Determine the (X, Y) coordinate at the center of the cell enclosing the given text.  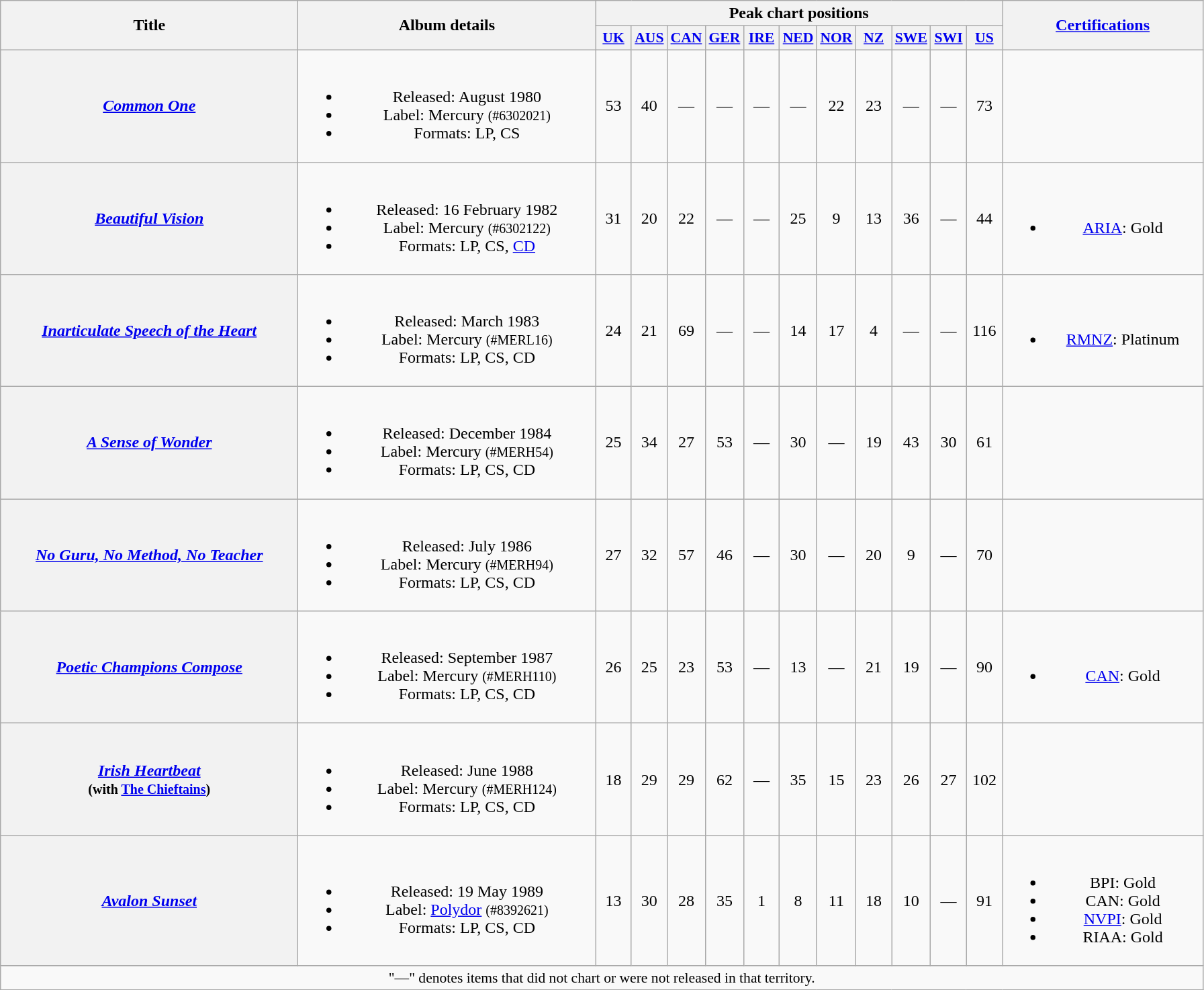
34 (649, 443)
1 (761, 901)
US (984, 38)
Certifications (1103, 26)
61 (984, 443)
Peak chart positions (799, 13)
4 (873, 330)
70 (984, 555)
Beautiful Vision (149, 219)
GER (724, 38)
73 (984, 106)
A Sense of Wonder (149, 443)
NED (798, 38)
69 (686, 330)
NOR (836, 38)
Released: 19 May 1989Label: Polydor (#8392621)Formats: LP, CS, CD (447, 901)
Title (149, 26)
IRE (761, 38)
15 (836, 779)
Album details (447, 26)
Released: September 1987Label: Mercury (#MERH110)Formats: LP, CS, CD (447, 668)
NZ (873, 38)
UK (614, 38)
SWI (948, 38)
90 (984, 668)
Common One (149, 106)
RMNZ: Platinum (1103, 330)
57 (686, 555)
36 (911, 219)
Inarticulate Speech of the Heart (149, 330)
91 (984, 901)
BPI: GoldCAN: GoldNVPI: GoldRIAA: Gold (1103, 901)
32 (649, 555)
Released: December 1984Label: Mercury (#MERH54)Formats: LP, CS, CD (447, 443)
62 (724, 779)
8 (798, 901)
Released: July 1986Label: Mercury (#MERH94)Formats: LP, CS, CD (447, 555)
31 (614, 219)
Irish Heartbeat(with The Chieftains) (149, 779)
CAN: Gold (1103, 668)
28 (686, 901)
SWE (911, 38)
17 (836, 330)
40 (649, 106)
ARIA: Gold (1103, 219)
Released: June 1988Label: Mercury (#MERH124)Formats: LP, CS, CD (447, 779)
Avalon Sunset (149, 901)
"—" denotes items that did not chart or were not released in that territory. (602, 978)
44 (984, 219)
43 (911, 443)
No Guru, No Method, No Teacher (149, 555)
Poetic Champions Compose (149, 668)
11 (836, 901)
102 (984, 779)
Released: August 1980Label: Mercury (#6302021)Formats: LP, CS (447, 106)
10 (911, 901)
24 (614, 330)
CAN (686, 38)
AUS (649, 38)
Released: March 1983Label: Mercury (#MERL16)Formats: LP, CS, CD (447, 330)
14 (798, 330)
46 (724, 555)
116 (984, 330)
Released: 16 February 1982Label: Mercury (#6302122)Formats: LP, CS, CD (447, 219)
